Return the (X, Y) coordinate for the center point of the cell that contains the specified text.  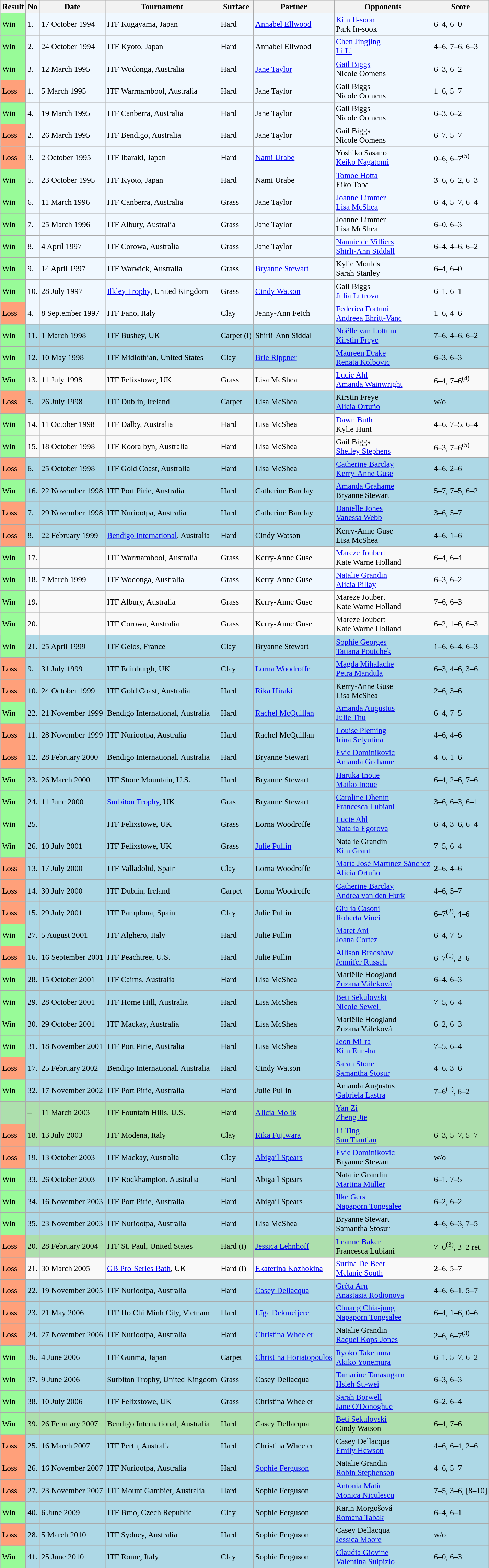
4–6, 2–6 (461, 468)
1–6, 5–7 (461, 91)
10 July 2001 (72, 846)
ITF Ibaraki, Japan (162, 158)
38. (33, 1401)
6–3, 5–7, 5–7 (461, 1135)
26 July 1998 (72, 402)
Opponents (383, 7)
Gras (236, 802)
GB Pro-Series Bath, UK (162, 1268)
Sarah Stone Samantha Stosur (383, 1068)
3–6, 6–3, 6–1 (461, 802)
15 October 2001 (72, 979)
9 June 2006 (72, 1379)
ITF Brno, Czech Republic (162, 1512)
3–6, 5–7 (461, 513)
ITF Bushey, UK (162, 335)
Dawn Buth Kylie Hunt (383, 424)
5 August 2001 (72, 935)
4 April 1997 (72, 246)
Lucie Ahl Amanda Wainwright (383, 380)
19 November 2005 (72, 1291)
Brie Rippner (294, 357)
Caroline Dhenin Francesca Lubiani (383, 802)
Maureen Drake Renata Kolbovic (383, 357)
25 March 1996 (72, 224)
Evie Dominikovic Amanda Grahame (383, 757)
22 February 1999 (72, 535)
13 July 2003 (72, 1135)
Amanda Augustus Julie Thu (383, 713)
ITF Rome, Italy (162, 1557)
ITF Gunma, Japan (162, 1357)
28 July 1997 (72, 291)
39. (33, 1424)
17 October 1994 (72, 24)
5 March 2010 (72, 1535)
40. (33, 1512)
23 November 2003 (72, 1223)
32. (33, 1090)
Haruka Inoue Maiko Inoue (383, 780)
6–2, 6–2 (461, 1201)
16 March 2007 (72, 1446)
6–1, 7–5 (461, 1180)
4–6, 7–6, 6–3 (461, 47)
ITF Cairns, Australia (162, 979)
11 October 1998 (72, 424)
30 July 2000 (72, 891)
2–6, 5–7 (461, 1268)
ITF Midlothian, United States (162, 357)
6–4, 3–6, 6–4 (461, 824)
ITF Alghero, Italy (162, 935)
ITF Warwick, Australia (162, 269)
21 November 1999 (72, 713)
ITF Valladolid, Spain (162, 868)
Ryoko Takemura Akiko Yonemura (383, 1357)
No (33, 7)
0–6, 6–7(5) (461, 158)
Ekaterina Kozhokina (294, 1268)
Gréta Arn Anastasia Rodionova (383, 1291)
30. (33, 1024)
– (33, 1112)
Nannie de Villiers Shirli-Ann Siddall (383, 246)
Lucie Ahl Natalia Egorova (383, 824)
6–2, 6–4 (461, 1401)
Kim Il-soon Park In-sook (383, 24)
Alicia Molik (294, 1112)
Tamarine Tanasugarn Hsieh Su-wei (383, 1379)
30 March 2005 (72, 1268)
5 March 1995 (72, 91)
Tournament (162, 7)
Noëlle van Lottum Kirstin Freye (383, 335)
6–2, 1–6, 6–3 (461, 624)
Natalie Grandin Alicia Pillay (383, 579)
Chen Jingjing Li Li (383, 47)
35. (33, 1223)
31. (33, 1046)
7 March 1999 (72, 579)
37. (33, 1379)
ITF Perth, Australia (162, 1446)
Giulia Casoni Roberta Vinci (383, 913)
ITF St. Paul, United States (162, 1246)
Christina Horiatopoulos (294, 1357)
Surbiton Trophy, United Kingdom (162, 1379)
ITF Stone Mountain, U.S. (162, 780)
6–7, 5–7 (461, 135)
18 October 1998 (72, 446)
4–6, 4–6 (461, 735)
4–6, 6–1, 5–7 (461, 1291)
Gail Biggs Shelley Stephens (383, 446)
4–6, 6–4, 2–6 (461, 1446)
6–4, 7–6(4) (461, 380)
Allison Bradshaw Jennifer Russell (383, 957)
Ilke Gers Napaporn Tongsalee (383, 1201)
25 February 2002 (72, 1068)
11 March 2003 (72, 1112)
ITF Modena, Italy (162, 1135)
21 May 2006 (72, 1313)
Maret Ani Joana Cortez (383, 935)
11 June 2000 (72, 802)
4–6, 3–6 (461, 1068)
41. (33, 1557)
Antonia Matic Monica Niculescu (383, 1490)
ITF Rockhampton, Australia (162, 1180)
Carpet (i) (236, 335)
26 March 2000 (72, 780)
23 November 2007 (72, 1490)
Catherine Barclay Andrea van den Hurk (383, 891)
27 November 2006 (72, 1334)
Beti Sekulovski Cindy Watson (383, 1424)
10 July 2006 (72, 1401)
1–6, 4–6 (461, 313)
6–2, 6–3 (461, 1024)
2–6, 6–7(3) (461, 1334)
ITF Fano, Italy (162, 313)
Ilkley Trophy, United Kingdom (162, 291)
Chuang Chia-jung Napaporn Tongsalee (383, 1313)
ITF Bendigo, Australia (162, 135)
ITF Home Hill, Australia (162, 1001)
1–6, 6–4, 6–3 (461, 646)
ITF Peachtree, U.S. (162, 957)
7–6, 4–6, 6–2 (461, 335)
6–4, 7–6 (461, 1424)
6–4, 6–4 (461, 558)
Shirli-Ann Siddall (294, 335)
ITF Edinburgh, UK (162, 669)
4–6, 7–5, 6–4 (461, 424)
25 October 1998 (72, 468)
16 November 2003 (72, 1201)
33. (33, 1180)
36. (33, 1357)
19 March 1995 (72, 113)
Jeon Mi-ra Kim Eun-ha (383, 1046)
25 June 2010 (72, 1557)
6 June 2009 (72, 1512)
Casey Dellacqua Jessica Moore (383, 1535)
7–6(1), 6–2 (461, 1090)
34. (33, 1201)
5–7, 7–5, 6–2 (461, 490)
Kirstin Freye Alicia Ortuño (383, 402)
ITF Gelos, France (162, 646)
3–6, 6–2, 6–3 (461, 180)
11 March 1996 (72, 202)
Casey Dellacqua Emily Hewson (383, 1446)
26 February 2007 (72, 1424)
6–3, 7–6(5) (461, 446)
María José Martínez Sánchez Alicia Ortuño (383, 868)
11 July 1998 (72, 380)
16 September 2001 (72, 957)
Tomoe Hotta Eiko Toba (383, 180)
7–6(3), 3–2 ret. (461, 1246)
31 July 1999 (72, 669)
6–7(1), 2–6 (461, 957)
Leanne Baker Francesca Lubiani (383, 1246)
29. (33, 1001)
24 October 1994 (72, 47)
17 July 2000 (72, 868)
4 June 2006 (72, 1357)
4–6, 6–3, 7–5 (461, 1223)
Magda Mihalache Petra Mandula (383, 669)
28 November 1999 (72, 735)
26 March 1995 (72, 135)
Yan Zi Zheng Jie (383, 1112)
14 April 1997 (72, 269)
6–4, 4–6, 6–2 (461, 246)
Kylie Moulds Sarah Stanley (383, 269)
Louise Pleming Irina Selyutina (383, 735)
26 October 2003 (72, 1180)
24 October 1999 (72, 691)
17 November 2002 (72, 1090)
Yoshiko Sasano Keiko Nagatomi (383, 158)
Gail Biggs Julia Lutrova (383, 291)
28 February 2000 (72, 757)
6–4, 6–3 (461, 979)
16 November 2007 (72, 1468)
ITF Kugayama, Japan (162, 24)
Beti Sekulovski Nicole Sewell (383, 1001)
Karin Morgošová Romana Tabak (383, 1512)
ITF Sydney, Australia (162, 1535)
Natalie Grandin Robin Stephenson (383, 1468)
10 May 1998 (72, 357)
8 September 1997 (72, 313)
Jenny-Ann Fetch (294, 313)
22 November 1998 (72, 490)
29 October 2001 (72, 1024)
Bryanne Stewart Samantha Stosur (383, 1223)
Rika Hiraki (294, 691)
23 October 1995 (72, 180)
6–3, 4–6, 3–6 (461, 669)
6–1, 5–7, 6–2 (461, 1357)
Jessica Lehnhoff (294, 1246)
Danielle Jones Vanessa Webb (383, 513)
ITF Ho Chi Minh City, Vietnam (162, 1313)
Catherine Barclay Kerry-Anne Guse (383, 468)
ITF Mount Gambier, Australia (162, 1490)
Federica Fortuni Andreea Ehritt-Vanc (383, 313)
Natalie Grandin Kim Grant (383, 846)
Surbiton Trophy, UK (162, 802)
Natalie Grandin Martina Müller (383, 1180)
6–7(2), 4–6 (461, 913)
2 October 1995 (72, 158)
Claudia Giovine Valentina Sulpizio (383, 1557)
13 October 2003 (72, 1157)
18 November 2001 (72, 1046)
Līga Dekmeijere (294, 1313)
Score (461, 7)
Sophie Georges Tatiana Poutchek (383, 646)
ITF Pamplona, Spain (162, 913)
2–6, 4–6 (461, 868)
Natalie Grandin Raquel Kops-Jones (383, 1334)
Result (13, 7)
ITF Dalby, Australia (162, 424)
7–5, 3–6, [8–10] (461, 1490)
2–6, 3–6 (461, 691)
25 April 1999 (72, 646)
ITF Fountain Hills, U.S. (162, 1112)
Evie Dominikovic Bryanne Stewart (383, 1157)
Rika Fujiwara (294, 1135)
28 February 2004 (72, 1246)
29 November 1998 (72, 513)
28 October 2001 (72, 1001)
ITF Kooralbyn, Australia (162, 446)
6–4, 6–1 (461, 1512)
6–4, 2–6, 7–6 (461, 780)
Sarah Borwell Jane O'Donoghue (383, 1401)
Li Ting Sun Tiantian (383, 1135)
Surina De Beer Melanie South (383, 1268)
Partner (294, 7)
6–4, 1–6, 0–6 (461, 1313)
1 March 1998 (72, 335)
Amanda Augustus Gabriela Lastra (383, 1090)
Surface (236, 7)
12 March 1995 (72, 69)
Amanda Grahame Bryanne Stewart (383, 490)
29 July 2001 (72, 913)
6–1, 6–1 (461, 291)
Date (72, 7)
7–6, 6–3 (461, 601)
6–4, 5–7, 6–4 (461, 202)
